Return the [X, Y] coordinate for the center point of the cell that contains the specified text.  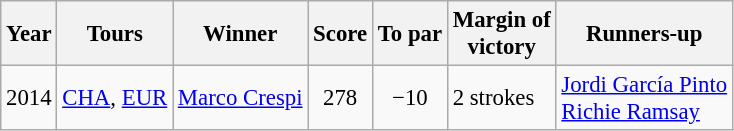
Year [29, 34]
Jordi García Pinto Richie Ramsay [644, 98]
−10 [410, 98]
Tours [115, 34]
Runners-up [644, 34]
Winner [240, 34]
278 [340, 98]
2 strokes [502, 98]
To par [410, 34]
Marco Crespi [240, 98]
Score [340, 34]
Margin ofvictory [502, 34]
CHA, EUR [115, 98]
2014 [29, 98]
